Return the [X, Y] coordinate for the center point of the cell that contains the specified text.  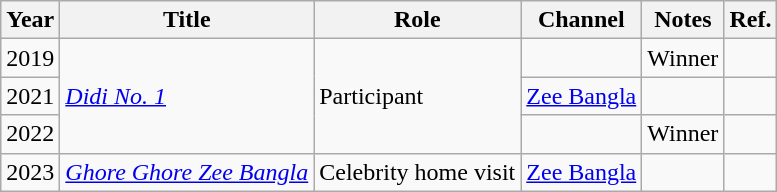
Didi No. 1 [187, 96]
Ref. [750, 20]
Celebrity home visit [418, 172]
Notes [683, 20]
2019 [30, 58]
Channel [582, 20]
Title [187, 20]
2021 [30, 96]
Participant [418, 96]
Year [30, 20]
2022 [30, 134]
2023 [30, 172]
Ghore Ghore Zee Bangla [187, 172]
Role [418, 20]
